Output the [X, Y] coordinate of the center of the cell containing the given text.  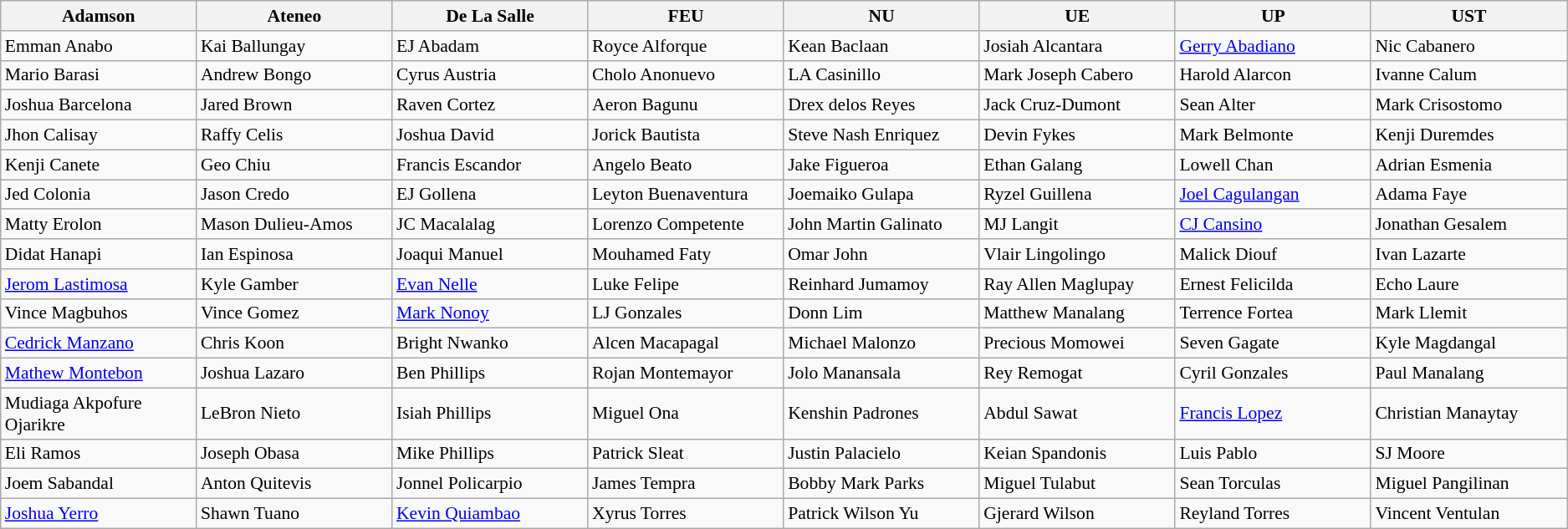
John Martin Galinato [881, 225]
LJ Gonzales [686, 313]
Rojan Montemayor [686, 374]
Matthew Manalang [1077, 313]
Joshua Yerro [99, 514]
Ryzel Guillena [1077, 195]
Joem Sabandal [99, 484]
Isiah Phillips [490, 413]
Mike Phillips [490, 454]
Cholo Anonuevo [686, 75]
Lowell Chan [1273, 165]
Joemaiko Gulapa [881, 195]
Mark Crisostomo [1468, 105]
MJ Langit [1077, 225]
Mouhamed Faty [686, 254]
Sean Torculas [1273, 484]
Bobby Mark Parks [881, 484]
De La Salle [490, 16]
Mason Dulieu-Amos [294, 225]
FEU [686, 16]
Royce Alforque [686, 46]
Precious Momowei [1077, 343]
EJ Abadam [490, 46]
Kenji Canete [99, 165]
Jared Brown [294, 105]
NU [881, 16]
Joshua Barcelona [99, 105]
Adama Faye [1468, 195]
Kenshin Padrones [881, 413]
Kevin Quiambao [490, 514]
Aeron Bagunu [686, 105]
EJ Gollena [490, 195]
Jason Credo [294, 195]
Geo Chiu [294, 165]
Vince Gomez [294, 313]
Francis Escandor [490, 165]
Adamson [99, 16]
Mudiaga Akpofure Ojarikre [99, 413]
Mario Barasi [99, 75]
Drex delos Reyes [881, 105]
SJ Moore [1468, 454]
Cedrick Manzano [99, 343]
Ray Allen Maglupay [1077, 284]
Ernest Felicilda [1273, 284]
Jake Figueroa [881, 165]
Bright Nwanko [490, 343]
Miguel Tulabut [1077, 484]
Gjerard Wilson [1077, 514]
Paul Manalang [1468, 374]
Ian Espinosa [294, 254]
Evan Nelle [490, 284]
Adrian Esmenia [1468, 165]
Luis Pablo [1273, 454]
Steve Nash Enriquez [881, 135]
Jerom Lastimosa [99, 284]
Kyle Magdangal [1468, 343]
James Tempra [686, 484]
Nic Cabanero [1468, 46]
Vincent Ventulan [1468, 514]
Devin Fykes [1077, 135]
Kean Baclaan [881, 46]
Jack Cruz-Dumont [1077, 105]
Patrick Sleat [686, 454]
Lorenzo Competente [686, 225]
Jed Colonia [99, 195]
UE [1077, 16]
Joshua Lazaro [294, 374]
Didat Hanapi [99, 254]
Eli Ramos [99, 454]
Echo Laure [1468, 284]
Emman Anabo [99, 46]
Anton Quitevis [294, 484]
UST [1468, 16]
Abdul Sawat [1077, 413]
Francis Lopez [1273, 413]
Mathew Montebon [99, 374]
Miguel Ona [686, 413]
Christian Manaytay [1468, 413]
Kai Ballungay [294, 46]
Joshua David [490, 135]
Vince Magbuhos [99, 313]
Michael Malonzo [881, 343]
Kyle Gamber [294, 284]
Joel Cagulangan [1273, 195]
Chris Koon [294, 343]
Jonnel Policarpio [490, 484]
Ben Phillips [490, 374]
Josiah Alcantara [1077, 46]
Vlair Lingolingo [1077, 254]
Ateneo [294, 16]
Patrick Wilson Yu [881, 514]
Shawn Tuano [294, 514]
CJ Cansino [1273, 225]
Andrew Bongo [294, 75]
Angelo Beato [686, 165]
Sean Alter [1273, 105]
Luke Felipe [686, 284]
Malick Diouf [1273, 254]
Mark Belmonte [1273, 135]
Leyton Buenaventura [686, 195]
Donn Lim [881, 313]
Reinhard Jumamoy [881, 284]
Seven Gagate [1273, 343]
Raven Cortez [490, 105]
Jorick Bautista [686, 135]
Jolo Manansala [881, 374]
Cyrus Austria [490, 75]
Xyrus Torres [686, 514]
Kenji Duremdes [1468, 135]
Ivanne Calum [1468, 75]
JC Macalalag [490, 225]
Justin Palacielo [881, 454]
Ethan Galang [1077, 165]
Jonathan Gesalem [1468, 225]
Mark Joseph Cabero [1077, 75]
Cyril Gonzales [1273, 374]
Keian Spandonis [1077, 454]
Joseph Obasa [294, 454]
Matty Erolon [99, 225]
Raffy Celis [294, 135]
Jhon Calisay [99, 135]
Gerry Abadiano [1273, 46]
Harold Alarcon [1273, 75]
Alcen Macapagal [686, 343]
UP [1273, 16]
Rey Remogat [1077, 374]
Mark Nonoy [490, 313]
Ivan Lazarte [1468, 254]
LA Casinillo [881, 75]
LeBron Nieto [294, 413]
Omar John [881, 254]
Miguel Pangilinan [1468, 484]
Joaqui Manuel [490, 254]
Reyland Torres [1273, 514]
Terrence Fortea [1273, 313]
Mark Llemit [1468, 313]
